Find where the given text appears and provide that cell's center as [x, y] coordinate. 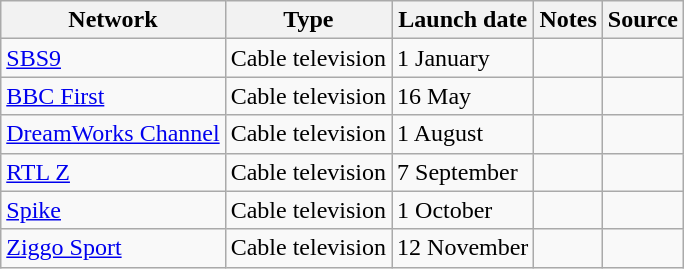
BBC First [113, 96]
7 September [463, 172]
Launch date [463, 20]
12 November [463, 248]
16 May [463, 96]
RTL Z [113, 172]
1 October [463, 210]
Source [642, 20]
Notes [568, 20]
SBS9 [113, 58]
DreamWorks Channel [113, 134]
Ziggo Sport [113, 248]
1 August [463, 134]
Type [308, 20]
Spike [113, 210]
Network [113, 20]
1 January [463, 58]
